Scan for the cell matching the given text and deliver its (x, y) coordinate at center. 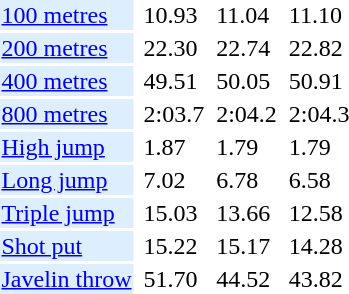
High jump (66, 147)
800 metres (66, 114)
50.05 (247, 81)
13.66 (247, 213)
49.51 (174, 81)
22.74 (247, 48)
10.93 (174, 15)
7.02 (174, 180)
Shot put (66, 246)
44.52 (247, 279)
1.87 (174, 147)
51.70 (174, 279)
15.22 (174, 246)
15.17 (247, 246)
1.79 (247, 147)
400 metres (66, 81)
2:03.7 (174, 114)
Long jump (66, 180)
Triple jump (66, 213)
2:04.2 (247, 114)
15.03 (174, 213)
22.30 (174, 48)
Javelin throw (66, 279)
6.78 (247, 180)
11.04 (247, 15)
200 metres (66, 48)
100 metres (66, 15)
